Identify which cell holds the provided text, then report its [X, Y] central coordinate. 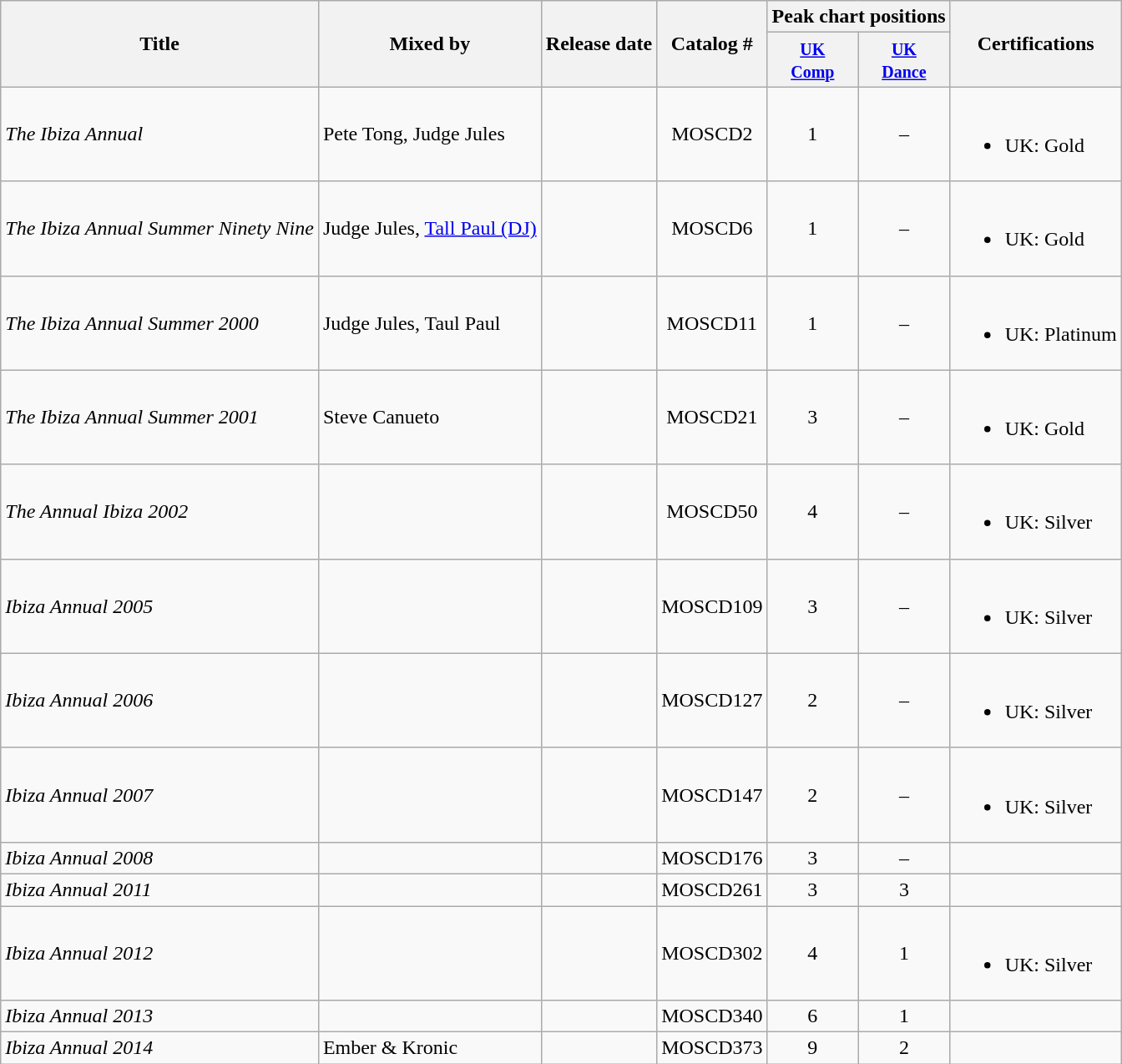
MOSCD340 [712, 1016]
The Annual Ibiza 2002 [160, 511]
MOSCD21 [712, 418]
The Ibiza Annual Summer 2001 [160, 418]
The Ibiza Annual Summer 2000 [160, 322]
MOSCD147 [712, 795]
MOSCD302 [712, 952]
Judge Jules, Taul Paul [429, 322]
9 [813, 1048]
Ibiza Annual 2007 [160, 795]
Ibiza Annual 2006 [160, 700]
MOSCD373 [712, 1048]
Title [160, 43]
Ibiza Annual 2011 [160, 889]
Catalog # [712, 43]
Release date [599, 43]
UK Dance [904, 60]
Mixed by [429, 43]
MOSCD11 [712, 322]
Certifications [1035, 43]
Ibiza Annual 2012 [160, 952]
Ibiza Annual 2013 [160, 1016]
UK Comp [813, 60]
UK: Platinum [1035, 322]
The Ibiza Annual [160, 134]
MOSCD2 [712, 134]
Pete Tong, Judge Jules [429, 134]
Ibiza Annual 2008 [160, 858]
The Ibiza Annual Summer Ninety Nine [160, 229]
MOSCD6 [712, 229]
Ibiza Annual 2005 [160, 606]
MOSCD261 [712, 889]
6 [813, 1016]
MOSCD176 [712, 858]
MOSCD50 [712, 511]
Steve Canueto [429, 418]
Peak chart positions [858, 17]
Ember & Kronic [429, 1048]
Ibiza Annual 2014 [160, 1048]
Judge Jules, Tall Paul (DJ) [429, 229]
MOSCD109 [712, 606]
MOSCD127 [712, 700]
